Capture the cell that displays the provided text and extract its (x, y) central coordinate. 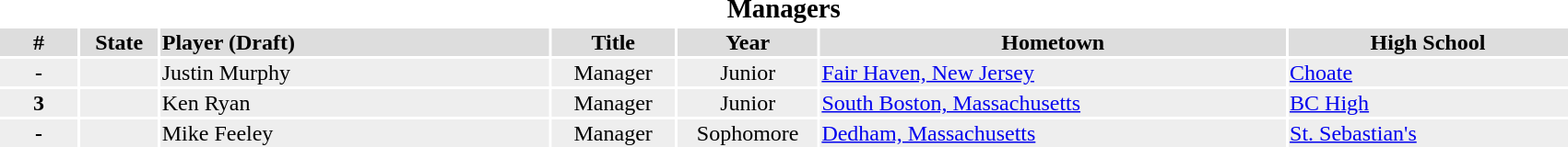
Ken Ryan (354, 103)
Sophomore (747, 133)
Fair Haven, New Jersey (1053, 73)
State (119, 42)
# (39, 42)
3 (39, 103)
BC High (1429, 103)
Justin Murphy (354, 73)
St. Sebastian's (1429, 133)
High School (1429, 42)
Hometown (1053, 42)
South Boston, Massachusetts (1053, 103)
Title (614, 42)
Mike Feeley (354, 133)
Dedham, Massachusetts (1053, 133)
Year (747, 42)
Player (Draft) (354, 42)
Choate (1429, 73)
